Capture the cell that displays the provided text and extract its [x, y] central coordinate. 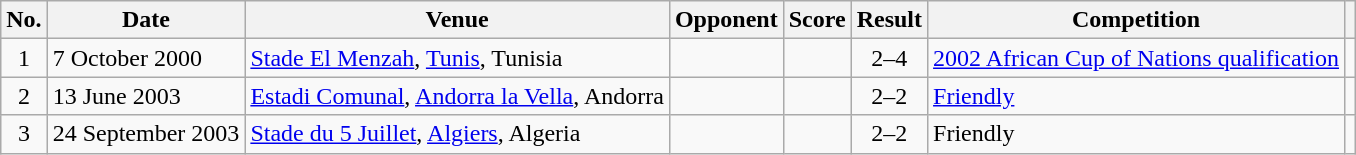
7 October 2000 [146, 58]
Date [146, 20]
Competition [1136, 20]
24 September 2003 [146, 134]
Result [889, 20]
Opponent [726, 20]
Estadi Comunal, Andorra la Vella, Andorra [458, 96]
3 [24, 134]
2 [24, 96]
Score [817, 20]
13 June 2003 [146, 96]
1 [24, 58]
Stade El Menzah, Tunis, Tunisia [458, 58]
Stade du 5 Juillet, Algiers, Algeria [458, 134]
No. [24, 20]
2002 African Cup of Nations qualification [1136, 58]
2–4 [889, 58]
Venue [458, 20]
